From the cell containing the given text, extract its center point as [x, y] coordinate. 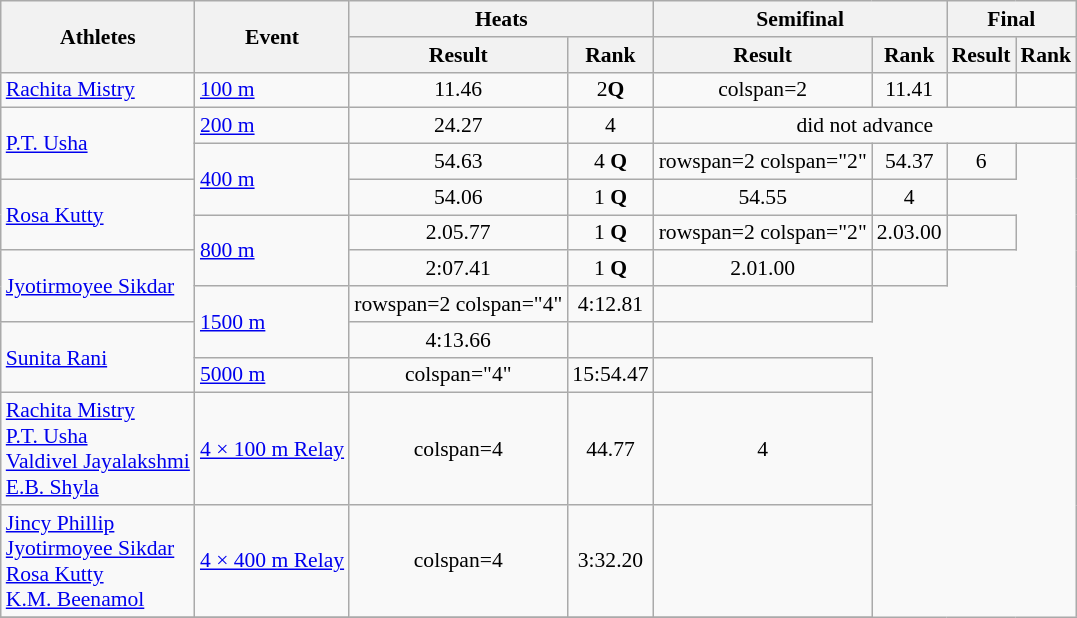
5000 m [272, 375]
100 m [272, 90]
Jincy Phillip Jyotirmoyee Sikdar Rosa Kutty K.M. Beenamol [98, 561]
2.03.00 [910, 233]
Sunita Rani [98, 358]
54.55 [763, 197]
4:12.81 [610, 304]
4 × 100 m Relay [272, 449]
Final [1012, 19]
3:32.20 [610, 561]
colspan="4" [458, 375]
24.27 [458, 126]
Heats [501, 19]
6 [982, 162]
Semifinal [800, 19]
15:54.47 [610, 375]
colspan=2 [763, 90]
54.06 [458, 197]
11.41 [910, 90]
rowspan=2 colspan="4" [458, 304]
Athletes [98, 36]
1500 m [272, 322]
2.05.77 [458, 233]
2Q [610, 90]
4:13.66 [458, 340]
400 m [272, 180]
2.01.00 [763, 269]
2:07.41 [458, 269]
Rachita Mistry [98, 90]
Jyotirmoyee Sikdar [98, 286]
did not advance [865, 126]
Rosa Kutty [98, 214]
800 m [272, 250]
44.77 [610, 449]
Event [272, 36]
4 × 400 m Relay [272, 561]
54.63 [458, 162]
54.37 [910, 162]
4 Q [610, 162]
P.T. Usha [98, 144]
11.46 [458, 90]
Rachita Mistry P.T. Usha Valdivel Jayalakshmi E.B. Shyla [98, 449]
200 m [272, 126]
